Extract the [X, Y] coordinate from the center of the cell holding the provided text.  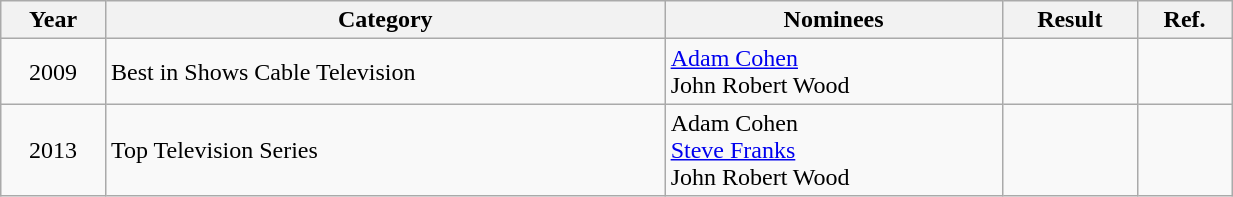
2013 [54, 150]
Category [385, 20]
Year [54, 20]
Best in Shows Cable Television [385, 72]
Result [1070, 20]
Ref. [1185, 20]
2009 [54, 72]
Top Television Series [385, 150]
Adam CohenJohn Robert Wood [834, 72]
Adam CohenSteve FranksJohn Robert Wood [834, 150]
Nominees [834, 20]
